Return [x, y] of the center of cell containing provided text 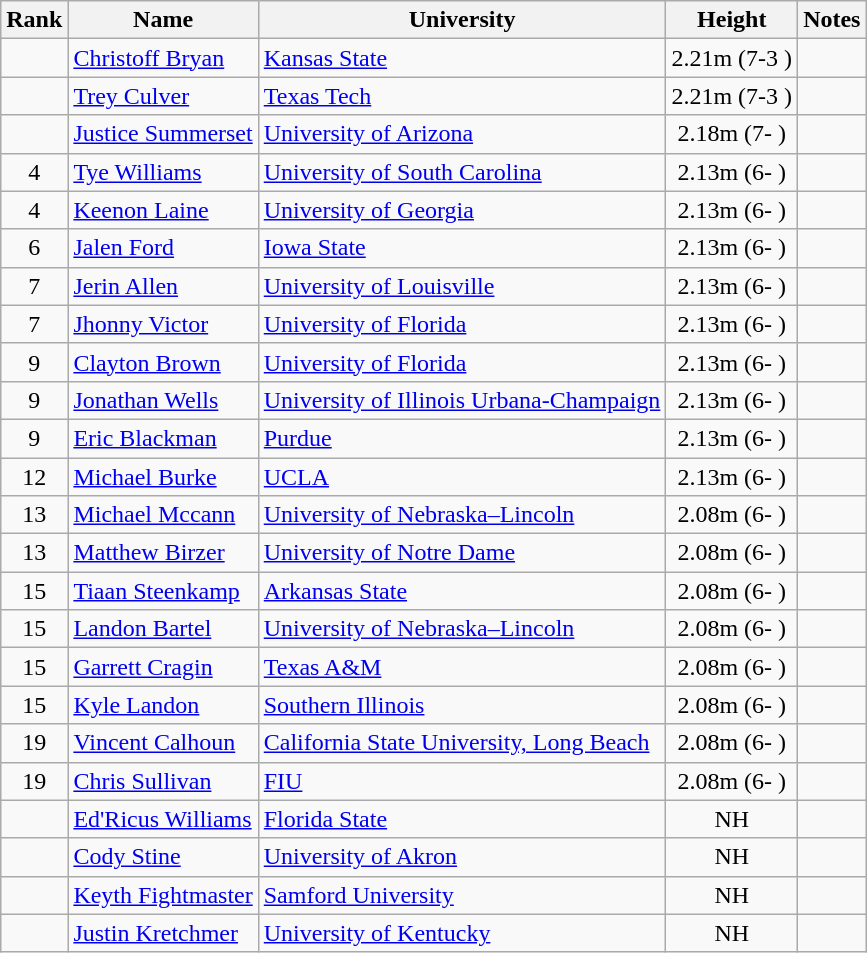
Eric Blackman [163, 438]
Ed'Ricus Williams [163, 819]
Notes [832, 20]
Matthew Birzer [163, 553]
Chris Sullivan [163, 781]
Jonathan Wells [163, 400]
6 [34, 248]
Arkansas State [462, 591]
Tiaan Steenkamp [163, 591]
Name [163, 20]
Michael Burke [163, 477]
Cody Stine [163, 857]
Rank [34, 20]
Samford University [462, 895]
Jalen Ford [163, 248]
FIU [462, 781]
Florida State [462, 819]
Landon Bartel [163, 629]
Texas Tech [462, 96]
Keenon Laine [163, 210]
Purdue [462, 438]
Keyth Fightmaster [163, 895]
Texas A&M [462, 667]
Kansas State [462, 58]
University of Notre Dame [462, 553]
Southern Illinois [462, 705]
University [462, 20]
University of Illinois Urbana-Champaign [462, 400]
Michael Mccann [163, 515]
California State University, Long Beach [462, 743]
University of Kentucky [462, 933]
Garrett Cragin [163, 667]
Jhonny Victor [163, 324]
12 [34, 477]
Height [732, 20]
Justice Summerset [163, 134]
Iowa State [462, 248]
Vincent Calhoun [163, 743]
Justin Kretchmer [163, 933]
Tye Williams [163, 172]
University of Akron [462, 857]
University of South Carolina [462, 172]
University of Georgia [462, 210]
Clayton Brown [163, 362]
Jerin Allen [163, 286]
UCLA [462, 477]
University of Arizona [462, 134]
Trey Culver [163, 96]
Kyle Landon [163, 705]
2.18m (7- ) [732, 134]
Christoff Bryan [163, 58]
University of Louisville [462, 286]
